Search for the cell housing the specified text and yield its [x, y] center coordinate. 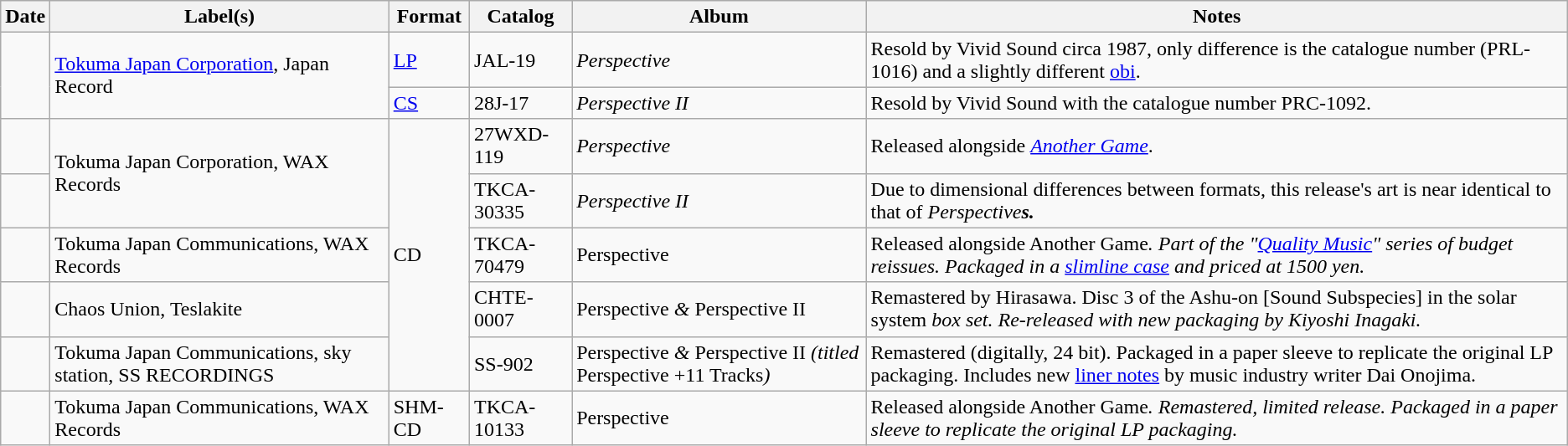
JAL-19 [520, 60]
Perspective & Perspective II [719, 310]
Date [25, 17]
27WXD-119 [520, 146]
Album [719, 17]
Released alongside Another Game. Remastered, limited release. Packaged in a paper sleeve to replicate the original LP packaging. [1216, 418]
Tokuma Japan Corporation, WAX Records [219, 173]
Resold by Vivid Sound circa 1987, only difference is the catalogue number (PRL-1016) and a slightly different obi. [1216, 60]
Catalog [520, 17]
CHTE-0007 [520, 310]
CD [429, 254]
Released alongside Another Game. [1216, 146]
Tokuma Japan Corporation, Japan Record [219, 75]
TKCA-70479 [520, 254]
Resold by Vivid Sound with the catalogue number PRC-1092. [1216, 103]
Perspective & Perspective II (titled Perspective +11 Tracks) [719, 363]
Released alongside Another Game. Part of the "Quality Music" series of budget reissues. Packaged in a slimline case and priced at 1500 yen. [1216, 254]
SHM-CD [429, 418]
TKCA-30335 [520, 201]
Remastered by Hirasawa. Disc 3 of the Ashu-on [Sound Subspecies] in the solar system box set. Re-released with new packaging by Kiyoshi Inagaki. [1216, 310]
CS [429, 103]
Due to dimensional differences between formats, this release's art is near identical to that of Perspectives. [1216, 201]
SS-902 [520, 363]
Notes [1216, 17]
Label(s) [219, 17]
Tokuma Japan Communications, sky station, SS RECORDINGS [219, 363]
TKCA-10133 [520, 418]
LP [429, 60]
28J-17 [520, 103]
Chaos Union, Teslakite [219, 310]
Format [429, 17]
